Provide the (X, Y) coordinate of the cell's center where the given text is located.  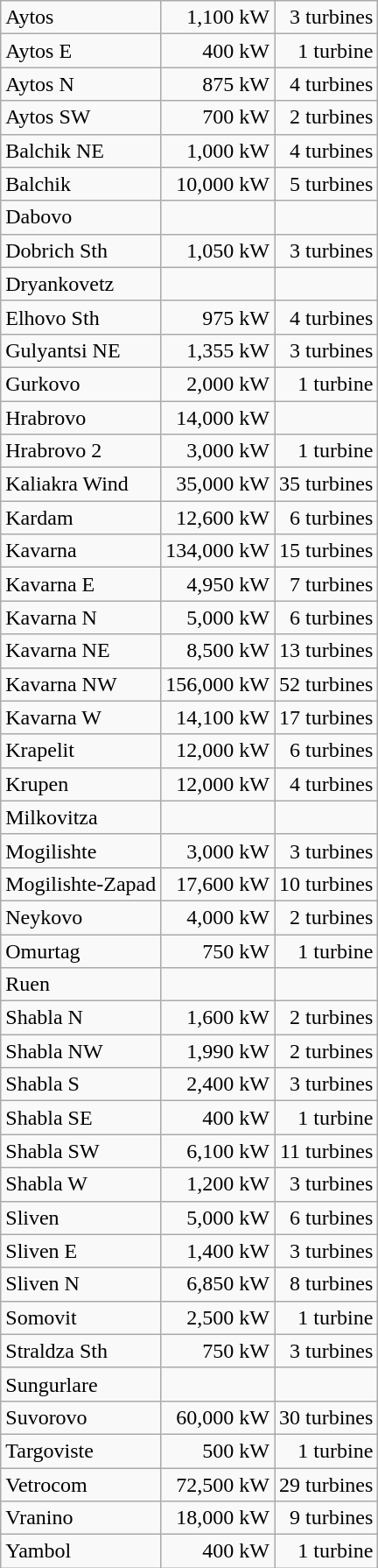
1,050 kW (218, 251)
1,200 kW (218, 1184)
1,000 kW (218, 151)
Krupen (80, 784)
15 turbines (326, 551)
Sliven E (80, 1251)
Shabla SE (80, 1118)
10,000 kW (218, 184)
5 turbines (326, 184)
12,600 kW (218, 518)
Omurtag (80, 950)
52 turbines (326, 684)
Ruen (80, 985)
Kavarna NW (80, 684)
Straldza Sth (80, 1351)
Hrabrovo (80, 418)
10 turbines (326, 884)
Yambol (80, 1551)
Mogilishte-Zapad (80, 884)
7 turbines (326, 584)
Shabla N (80, 1018)
4,950 kW (218, 584)
Balchik (80, 184)
Milkovitza (80, 817)
134,000 kW (218, 551)
156,000 kW (218, 684)
29 turbines (326, 1485)
17,600 kW (218, 884)
Kaliakra Wind (80, 484)
Kavarna W (80, 717)
Sungurlare (80, 1384)
2,400 kW (218, 1084)
Vetrocom (80, 1485)
Elhovo Sth (80, 317)
14,000 kW (218, 418)
2,000 kW (218, 384)
6,850 kW (218, 1284)
975 kW (218, 317)
Shabla SW (80, 1151)
Suvorovo (80, 1417)
14,100 kW (218, 717)
875 kW (218, 84)
Kardam (80, 518)
Sliven (80, 1218)
Targoviste (80, 1451)
1,355 kW (218, 350)
Aytos E (80, 51)
Kavarna N (80, 618)
Somovit (80, 1317)
Shabla NW (80, 1051)
72,500 kW (218, 1485)
Aytos N (80, 84)
Vranino (80, 1518)
700 kW (218, 117)
Dobrich Sth (80, 251)
500 kW (218, 1451)
60,000 kW (218, 1417)
1,100 kW (218, 18)
11 turbines (326, 1151)
35,000 kW (218, 484)
Shabla S (80, 1084)
9 turbines (326, 1518)
13 turbines (326, 651)
Gulyantsi NE (80, 350)
Dryankovetz (80, 284)
30 turbines (326, 1417)
Gurkovo (80, 384)
1,400 kW (218, 1251)
Balchik NE (80, 151)
Aytos SW (80, 117)
8,500 kW (218, 651)
Dabovo (80, 217)
Neykovo (80, 917)
Krapelit (80, 751)
Mogilishte (80, 851)
1,600 kW (218, 1018)
8 turbines (326, 1284)
Aytos (80, 18)
1,990 kW (218, 1051)
Kavarna E (80, 584)
6,100 kW (218, 1151)
4,000 kW (218, 917)
Kavarna (80, 551)
18,000 kW (218, 1518)
Hrabrovo 2 (80, 451)
35 turbines (326, 484)
Shabla W (80, 1184)
17 turbines (326, 717)
2,500 kW (218, 1317)
Sliven N (80, 1284)
Kavarna NE (80, 651)
